Determine the [X, Y] coordinate at the center of the cell enclosing the given text.  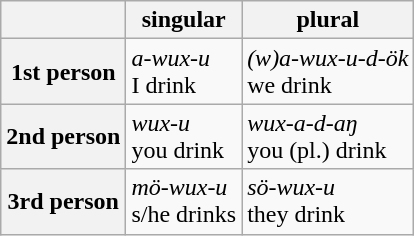
plural [328, 20]
singular [184, 20]
wux-uyou drink [184, 136]
(w)a-wux-u-d-ökwe drink [328, 72]
sö-wux-uthey drink [328, 202]
3rd person [64, 202]
mö-wux-us/he drinks [184, 202]
wux-a-d-aŋyou (pl.) drink [328, 136]
1st person [64, 72]
2nd person [64, 136]
a-wux-uI drink [184, 72]
